Locate the cell with the specified text and output its [X, Y] center coordinate. 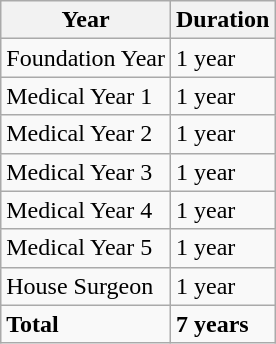
Medical Year 1 [86, 96]
Medical Year 2 [86, 134]
Medical Year 5 [86, 248]
Medical Year 3 [86, 172]
7 years [222, 324]
House Surgeon [86, 286]
Medical Year 4 [86, 210]
Foundation Year [86, 58]
Duration [222, 20]
Total [86, 324]
Year [86, 20]
